Pinpoint the cell where the given text exists, returning its (x, y) midpoint coordinate. 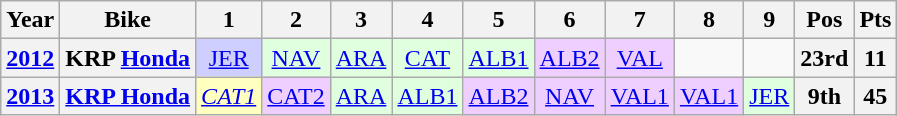
Pos (824, 20)
1 (229, 20)
11 (876, 58)
VAL (640, 58)
9 (770, 20)
23rd (824, 58)
CAT1 (229, 96)
2 (296, 20)
3 (361, 20)
2013 (30, 96)
Bike (128, 20)
2012 (30, 58)
CAT2 (296, 96)
Pts (876, 20)
4 (428, 20)
9th (824, 96)
6 (570, 20)
5 (498, 20)
45 (876, 96)
7 (640, 20)
CAT (428, 58)
Year (30, 20)
8 (708, 20)
